From the cell containing the given text, extract its center point as [x, y] coordinate. 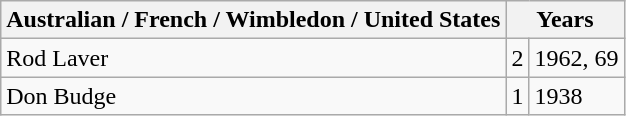
1938 [576, 96]
Don Budge [254, 96]
Australian / French / Wimbledon / United States [254, 20]
1 [518, 96]
Years [565, 20]
2 [518, 58]
Rod Laver [254, 58]
1962, 69 [576, 58]
